Output the (x, y) coordinate of the center of the cell containing the given text.  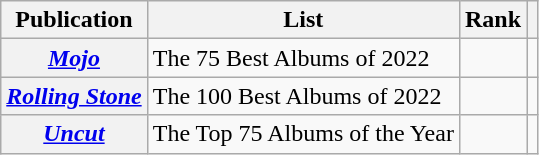
The 100 Best Albums of 2022 (303, 96)
The 75 Best Albums of 2022 (303, 58)
The Top 75 Albums of the Year (303, 134)
Rolling Stone (74, 96)
Mojo (74, 58)
Publication (74, 20)
Rank (492, 20)
Uncut (74, 134)
List (303, 20)
